Return [X, Y] of the center of cell containing provided text 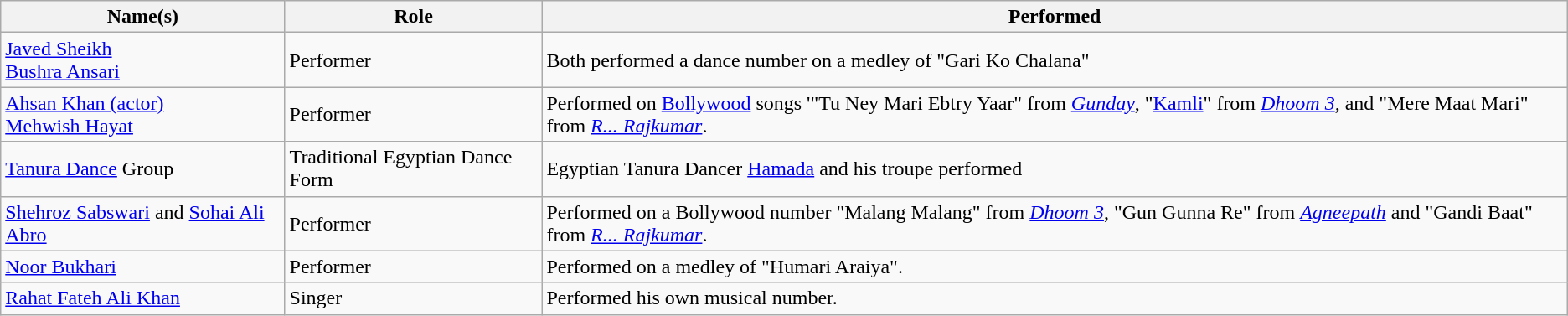
Ahsan Khan (actor)Mehwish Hayat [142, 114]
Performed on Bollywood songs '"Tu Ney Mari Ebtry Yaar" from Gunday, "Kamli" from Dhoom 3, and "Mere Maat Mari" from R... Rajkumar. [1055, 114]
Tanura Dance Group [142, 169]
Performed [1055, 17]
Egyptian Tanura Dancer Hamada and his troupe performed [1055, 169]
Performed on a Bollywood number "Malang Malang" from Dhoom 3, "Gun Gunna Re" from Agneepath and "Gandi Baat" from R... Rajkumar. [1055, 223]
Name(s) [142, 17]
Both performed a dance number on a medley of "Gari Ko Chalana" [1055, 60]
Performed on a medley of "Humari Araiya". [1055, 267]
Role [414, 17]
Noor Bukhari [142, 267]
Traditional Egyptian Dance Form [414, 169]
Performed his own musical number. [1055, 298]
Rahat Fateh Ali Khan [142, 298]
Shehroz Sabswari and Sohai Ali Abro [142, 223]
Singer [414, 298]
Javed SheikhBushra Ansari [142, 60]
